Pinpoint the cell where the given text exists, returning its (x, y) midpoint coordinate. 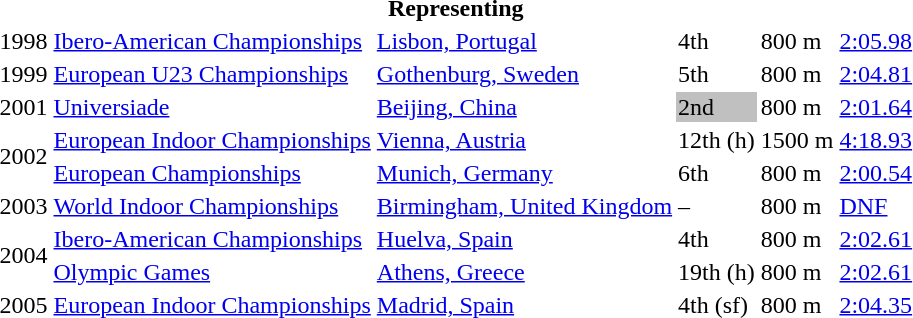
Beijing, China (524, 107)
European Championships (212, 173)
12th (h) (717, 140)
Universiade (212, 107)
Athens, Greece (524, 272)
6th (717, 173)
Birmingham, United Kingdom (524, 206)
2nd (717, 107)
Gothenburg, Sweden (524, 74)
Huelva, Spain (524, 239)
European Indoor Championships (212, 140)
Lisbon, Portugal (524, 41)
World Indoor Championships (212, 206)
European U23 Championships (212, 74)
5th (717, 74)
Munich, Germany (524, 173)
19th (h) (717, 272)
Olympic Games (212, 272)
1500 m (797, 140)
Vienna, Austria (524, 140)
– (717, 206)
